Pinpoint the cell where the given text exists, returning its [X, Y] midpoint coordinate. 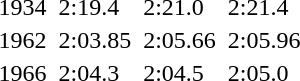
2:03.85 [95, 40]
2:05.66 [180, 40]
